Search for the cell housing the specified text and yield its [x, y] center coordinate. 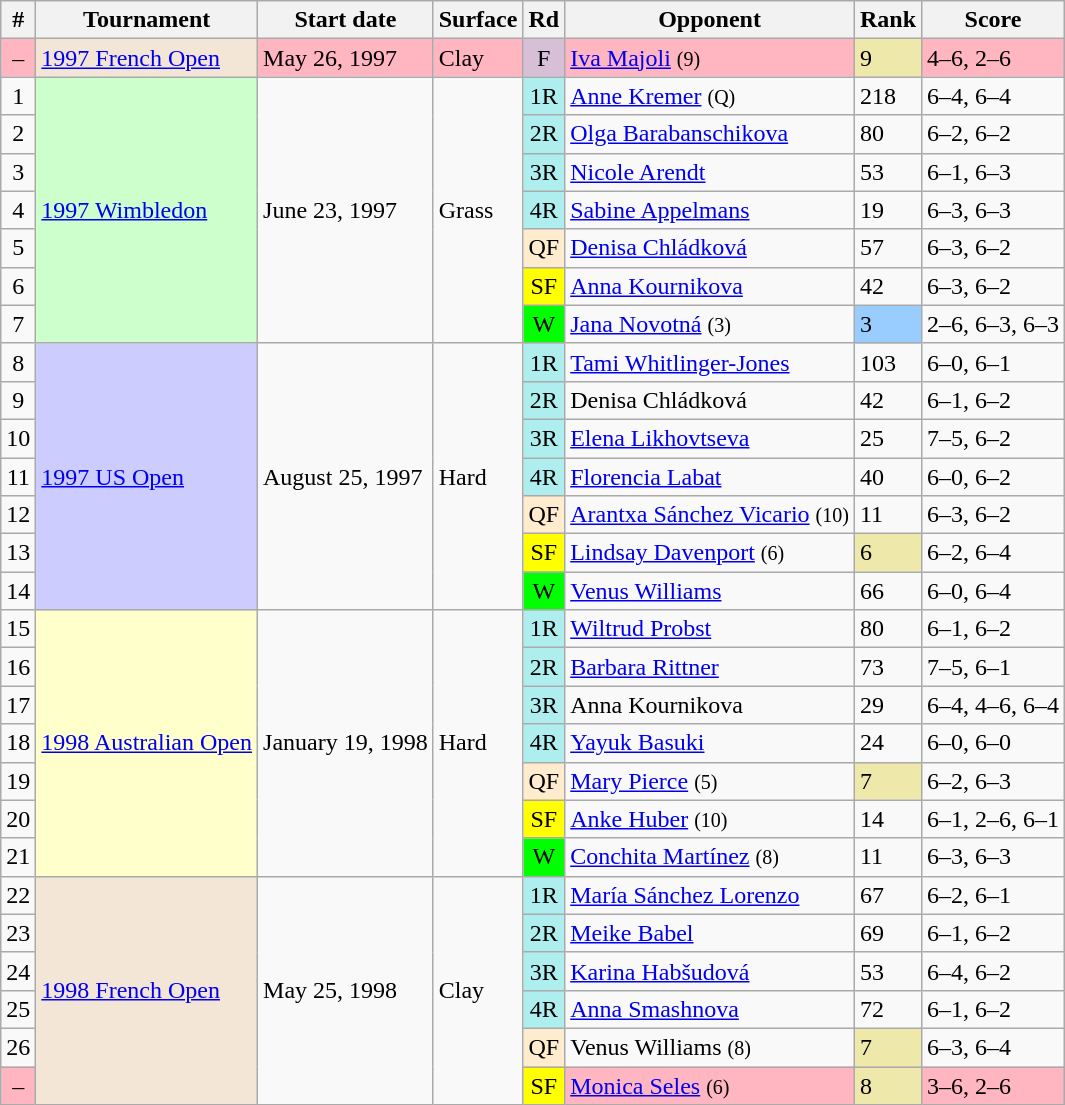
103 [888, 362]
Olga Barabanschikova [710, 134]
Rank [888, 20]
1998 French Open [147, 990]
6–4, 6–4 [994, 96]
67 [888, 895]
15 [18, 629]
6–2, 6–1 [994, 895]
Monica Seles (6) [710, 1085]
Anne Kremer (Q) [710, 96]
Arantxa Sánchez Vicario (10) [710, 515]
6–3, 6–4 [994, 1047]
May 25, 1998 [346, 990]
218 [888, 96]
Rd [544, 20]
Start date [346, 20]
6–0, 6–0 [994, 743]
6–2, 6–2 [994, 134]
20 [18, 819]
1997 Wimbledon [147, 210]
6–4, 6–2 [994, 971]
Tournament [147, 20]
Venus Williams [710, 591]
August 25, 1997 [346, 476]
21 [18, 857]
Mary Pierce (5) [710, 781]
Florencia Labat [710, 477]
Elena Likhovtseva [710, 438]
6–0, 6–1 [994, 362]
17 [18, 705]
Score [994, 20]
40 [888, 477]
4 [18, 210]
1998 Australian Open [147, 743]
Meike Babel [710, 933]
10 [18, 438]
7–5, 6–1 [994, 667]
Venus Williams (8) [710, 1047]
16 [18, 667]
5 [18, 248]
Barbara Rittner [710, 667]
Jana Novotná (3) [710, 324]
73 [888, 667]
6–2, 6–3 [994, 781]
12 [18, 515]
69 [888, 933]
January 19, 1998 [346, 743]
Grass [478, 210]
1997 US Open [147, 476]
3–6, 2–6 [994, 1085]
6–1, 6–3 [994, 172]
Anke Huber (10) [710, 819]
1997 French Open [147, 58]
2–6, 6–3, 6–3 [994, 324]
Wiltrud Probst [710, 629]
7–5, 6–2 [994, 438]
22 [18, 895]
2 [18, 134]
June 23, 1997 [346, 210]
6–1, 2–6, 6–1 [994, 819]
Tami Whitlinger-Jones [710, 362]
# [18, 20]
Anna Smashnova [710, 1009]
72 [888, 1009]
F [544, 58]
66 [888, 591]
6–2, 6–4 [994, 553]
18 [18, 743]
6–0, 6–4 [994, 591]
María Sánchez Lorenzo [710, 895]
29 [888, 705]
Lindsay Davenport (6) [710, 553]
Nicole Arendt [710, 172]
26 [18, 1047]
6–0, 6–2 [994, 477]
57 [888, 248]
Karina Habšudová [710, 971]
Yayuk Basuki [710, 743]
13 [18, 553]
6–4, 4–6, 6–4 [994, 705]
Conchita Martínez (8) [710, 857]
Iva Majoli (9) [710, 58]
1 [18, 96]
Sabine Appelmans [710, 210]
May 26, 1997 [346, 58]
Opponent [710, 20]
23 [18, 933]
4–6, 2–6 [994, 58]
Surface [478, 20]
